Capture the cell that displays the provided text and extract its (X, Y) central coordinate. 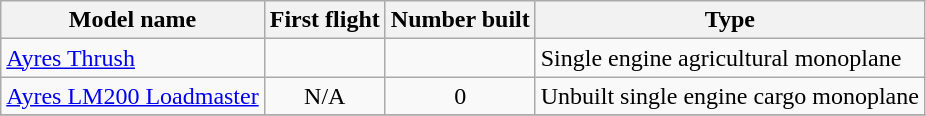
0 (460, 96)
Number built (460, 20)
N/A (324, 96)
Unbuilt single engine cargo monoplane (730, 96)
Model name (132, 20)
Ayres LM200 Loadmaster (132, 96)
Type (730, 20)
Ayres Thrush (132, 58)
Single engine agricultural monoplane (730, 58)
First flight (324, 20)
